Find where the given text appears and provide that cell's center as [X, Y] coordinate. 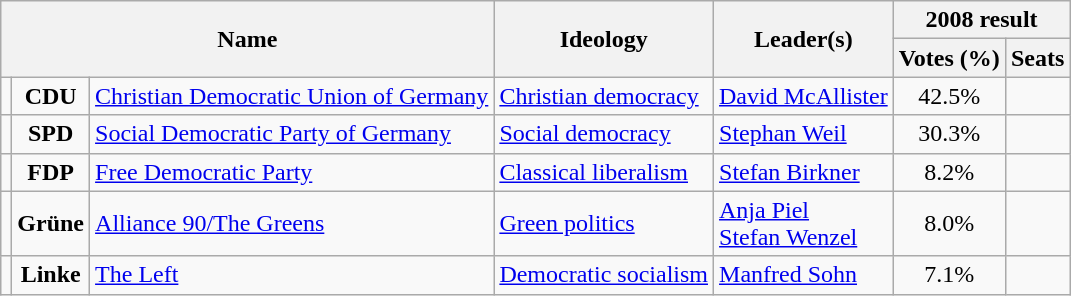
Votes (%) [949, 58]
Christian Democratic Union of Germany [292, 96]
7.1% [949, 275]
30.3% [949, 134]
2008 result [982, 20]
David McAllister [804, 96]
FDP [51, 172]
Social democracy [604, 134]
Social Democratic Party of Germany [292, 134]
Manfred Sohn [804, 275]
Free Democratic Party [292, 172]
CDU [51, 96]
Linke [51, 275]
Stephan Weil [804, 134]
Anja PielStefan Wenzel [804, 224]
Ideology [604, 39]
The Left [292, 275]
Classical liberalism [604, 172]
Democratic socialism [604, 275]
8.0% [949, 224]
42.5% [949, 96]
Alliance 90/The Greens [292, 224]
Seats [1037, 58]
Stefan Birkner [804, 172]
Name [248, 39]
Grüne [51, 224]
8.2% [949, 172]
Leader(s) [804, 39]
SPD [51, 134]
Green politics [604, 224]
Christian democracy [604, 96]
